Detect which cell encompasses the target text, then output its [X, Y] center coordinate. 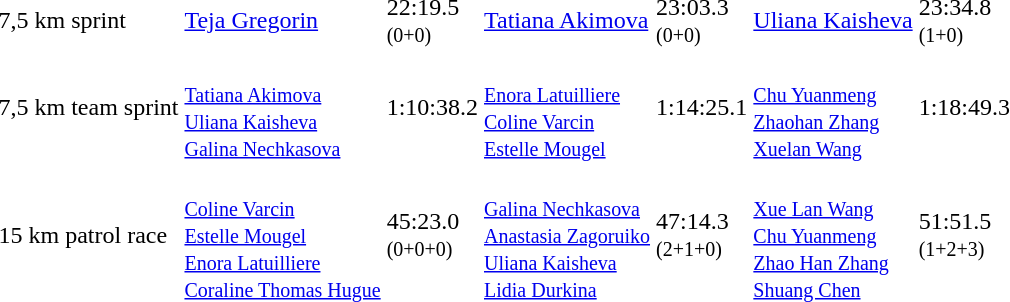
1:10:38.2 [432, 108]
Enora LatuilliereColine VarcinEstelle Mougel [568, 108]
1:14:25.1 [702, 108]
Chu YuanmengZhaohan ZhangXuelan Wang [833, 108]
Tatiana AkimovaUliana KaishevaGalina Nechkasova [282, 108]
